From the cell containing the given text, extract its center point as [x, y] coordinate. 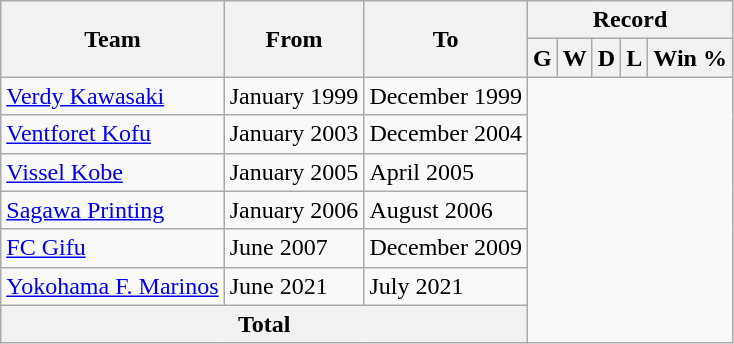
D [606, 58]
G [543, 58]
January 2005 [294, 172]
January 2003 [294, 134]
August 2006 [446, 210]
January 1999 [294, 96]
Record [630, 20]
July 2021 [446, 286]
Ventforet Kofu [112, 134]
FC Gifu [112, 248]
Team [112, 39]
Sagawa Printing [112, 210]
December 2004 [446, 134]
Verdy Kawasaki [112, 96]
From [294, 39]
April 2005 [446, 172]
L [634, 58]
Win % [690, 58]
June 2007 [294, 248]
Vissel Kobe [112, 172]
Total [264, 324]
January 2006 [294, 210]
June 2021 [294, 286]
December 1999 [446, 96]
December 2009 [446, 248]
To [446, 39]
Yokohama F. Marinos [112, 286]
W [574, 58]
